Determine the (x, y) coordinate at the center of the cell enclosing the given text.  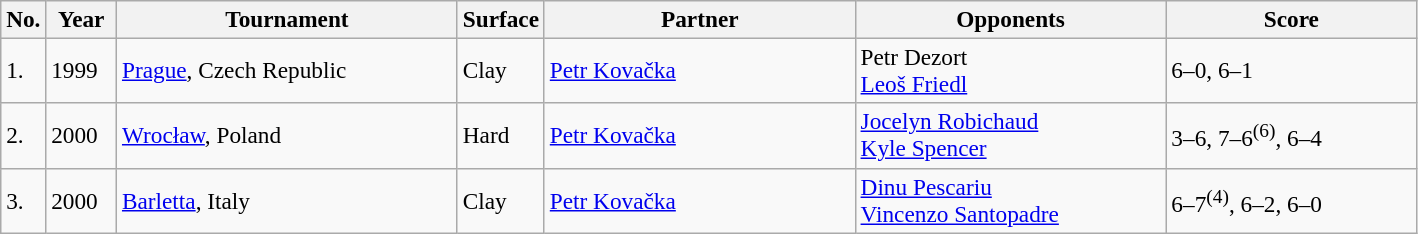
Prague, Czech Republic (288, 70)
Partner (700, 19)
3–6, 7–6(6), 6–4 (1292, 136)
Surface (500, 19)
6–7(4), 6–2, 6–0 (1292, 200)
Dinu Pescariu Vincenzo Santopadre (1010, 200)
1999 (82, 70)
Year (82, 19)
Petr Dezort Leoš Friedl (1010, 70)
Tournament (288, 19)
Barletta, Italy (288, 200)
No. (24, 19)
2. (24, 136)
Wrocław, Poland (288, 136)
Score (1292, 19)
Hard (500, 136)
Jocelyn Robichaud Kyle Spencer (1010, 136)
6–0, 6–1 (1292, 70)
1. (24, 70)
3. (24, 200)
Opponents (1010, 19)
